From the cell containing the given text, extract its center point as (X, Y) coordinate. 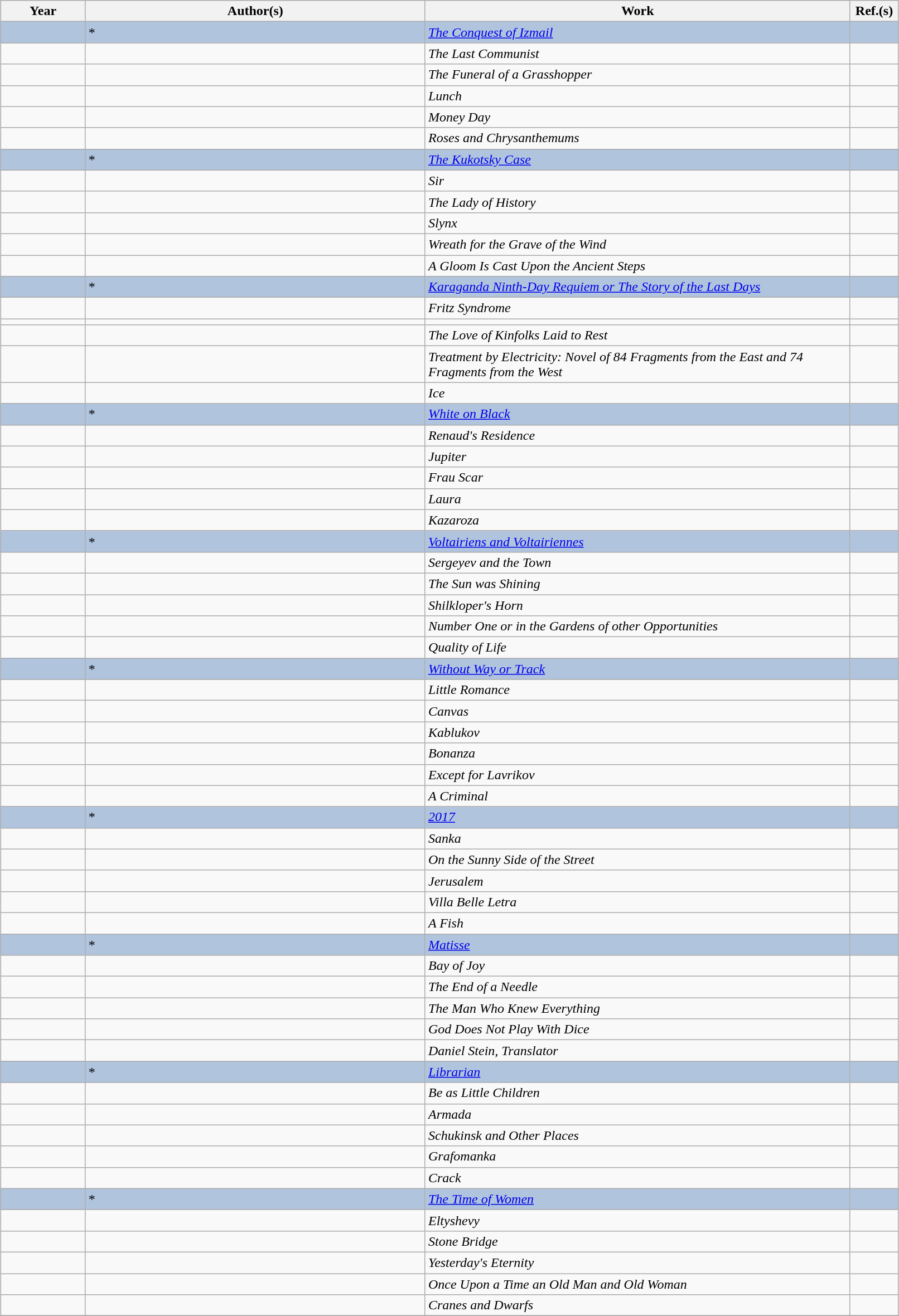
Sir (637, 181)
Grafomanka (637, 1157)
Sanka (637, 838)
Work (637, 11)
Wreath for the Grave of the Wind (637, 244)
The Man Who Knew Everything (637, 1008)
Eltyshevy (637, 1220)
God Does Not Play With Dice (637, 1030)
Matisse (637, 945)
Voltairiens and Voltairiennes (637, 541)
Jupiter (637, 457)
Crack (637, 1178)
Jerusalem (637, 881)
Daniel Stein, Translator (637, 1051)
Roses and Chrysanthemums (637, 138)
Cranes and Dwarfs (637, 1305)
The Kukotsky Case (637, 159)
Author(s) (255, 11)
Ice (637, 393)
2017 (637, 817)
The Sun was Shining (637, 584)
Year (43, 11)
Sergeyev and the Town (637, 562)
Bay of Joy (637, 966)
Kazaroza (637, 520)
The Funeral of a Grasshopper (637, 75)
The Last Communist (637, 54)
Frau Scar (637, 478)
Number One or in the Gardens of other Opportunities (637, 627)
Lunch (637, 96)
The Lady of History (637, 202)
On the Sunny Side of the Street (637, 859)
Bonanza (637, 754)
Ref.(s) (874, 11)
Except for Lavrikov (637, 775)
Armada (637, 1114)
Treatment by Electricity: Novel of 84 Fragments from the East and 74 Fragments from the West (637, 365)
A Fish (637, 923)
Fritz Syndrome (637, 308)
Karaganda Ninth-Day Requiem or The Story of the Last Days (637, 287)
Laura (637, 499)
Slynx (637, 223)
The Love of Kinfolks Laid to Rest (637, 336)
Money Day (637, 117)
Little Romance (637, 690)
Villa Belle Letra (637, 902)
Librarian (637, 1072)
Schukinsk and Other Places (637, 1135)
Renaud's Residence (637, 435)
Canvas (637, 711)
Shilkloper's Horn (637, 605)
Stone Bridge (637, 1241)
Without Way or Track (637, 669)
The End of a Needle (637, 987)
Kablukov (637, 732)
The Conquest of Izmail (637, 32)
A Gloom Is Cast Upon the Ancient Steps (637, 266)
White on Black (637, 414)
A Criminal (637, 796)
Once Upon a Time an Old Man and Old Woman (637, 1284)
Be as Little Children (637, 1093)
The Time of Women (637, 1199)
Quality of Life (637, 648)
Yesterday's Eternity (637, 1262)
